Return [X, Y] of the center of cell containing provided text 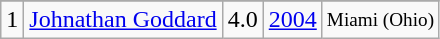
1 [12, 20]
2004 [292, 20]
Miami (Ohio) [380, 20]
4.0 [242, 20]
Johnathan Goddard [123, 20]
